Scan for the cell matching the given text and deliver its (X, Y) coordinate at center. 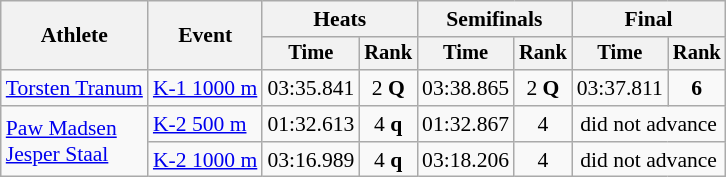
03:35.841 (310, 88)
Torsten Tranum (74, 88)
01:32.867 (466, 124)
K-2 500 m (205, 124)
03:37.811 (620, 88)
4 (543, 124)
6 (697, 88)
03:38.865 (466, 88)
Heats (340, 19)
Paw MadsenJesper Staal (74, 142)
01:32.613 (310, 124)
Semifinals (494, 19)
Athlete (74, 36)
Final (649, 19)
Event (205, 36)
4 q (388, 124)
did not advance (649, 124)
K-1 1000 m (205, 88)
